Search for the cell housing the specified text and yield its [X, Y] center coordinate. 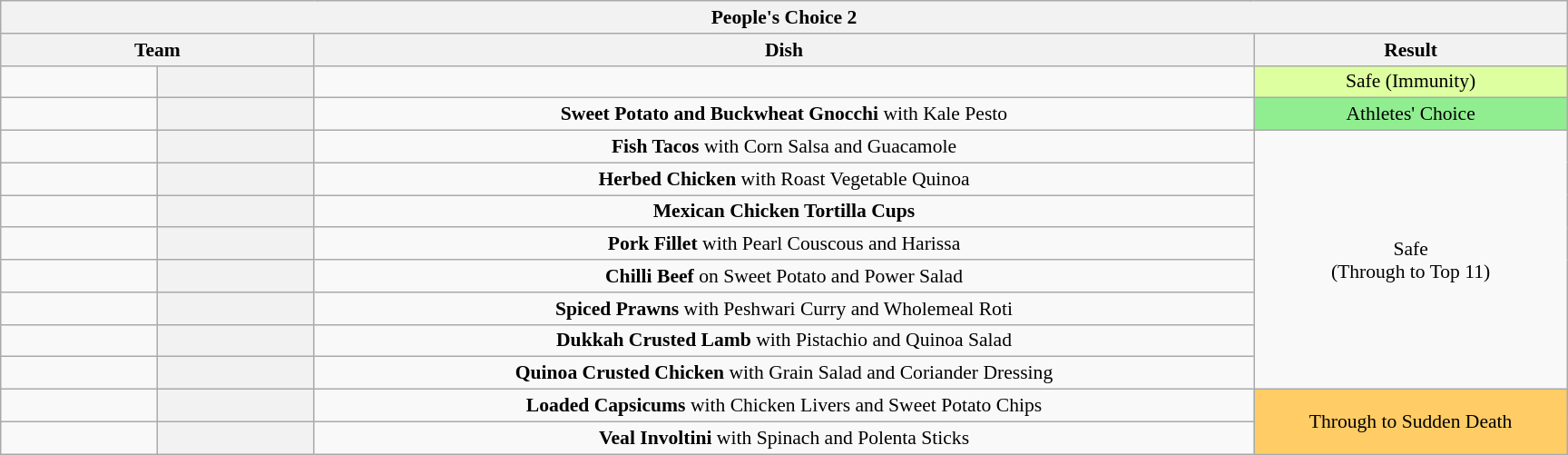
Quinoa Crusted Chicken with Grain Salad and Coriander Dressing [784, 373]
Safe (Immunity) [1410, 82]
Loaded Capsicums with Chicken Livers and Sweet Potato Chips [784, 406]
Sweet Potato and Buckwheat Gnocchi with Kale Pesto [784, 114]
Mexican Chicken Tortilla Cups [784, 212]
Safe(Through to Top 11) [1410, 260]
Spiced Prawns with Peshwari Curry and Wholemeal Roti [784, 309]
Team [158, 50]
Chilli Beef on Sweet Potato and Power Salad [784, 276]
Pork Fillet with Pearl Couscous and Harissa [784, 244]
Athletes' Choice [1410, 114]
Result [1410, 50]
Through to Sudden Death [1410, 421]
People's Choice 2 [784, 17]
Dish [784, 50]
Herbed Chicken with Roast Vegetable Quinoa [784, 179]
Fish Tacos with Corn Salsa and Guacamole [784, 147]
Veal Involtini with Spinach and Polenta Sticks [784, 438]
Dukkah Crusted Lamb with Pistachio and Quinoa Salad [784, 341]
